Identify which cell holds the provided text, then report its [x, y] central coordinate. 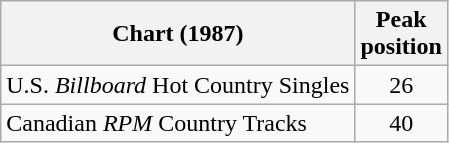
Peakposition [401, 34]
40 [401, 123]
U.S. Billboard Hot Country Singles [178, 85]
Canadian RPM Country Tracks [178, 123]
Chart (1987) [178, 34]
26 [401, 85]
